Search for the cell housing the specified text and yield its (X, Y) center coordinate. 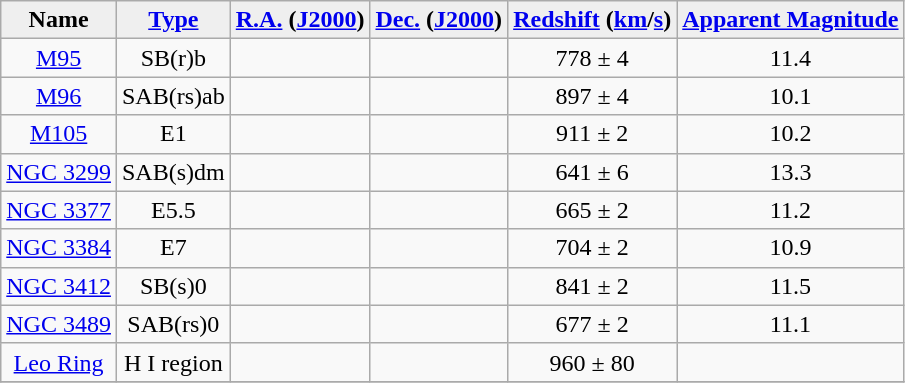
NGC 3489 (59, 324)
SB(r)b (173, 58)
NGC 3299 (59, 172)
897 ± 4 (592, 96)
E7 (173, 248)
11.2 (790, 210)
Redshift (km/s) (592, 20)
Dec. (J2000) (439, 20)
10.1 (790, 96)
Type (173, 20)
SAB(s)dm (173, 172)
10.9 (790, 248)
11.5 (790, 286)
R.A. (J2000) (300, 20)
10.2 (790, 134)
677 ± 2 (592, 324)
Apparent Magnitude (790, 20)
SB(s)0 (173, 286)
NGC 3384 (59, 248)
11.4 (790, 58)
NGC 3377 (59, 210)
Name (59, 20)
Leo Ring (59, 362)
704 ± 2 (592, 248)
665 ± 2 (592, 210)
M96 (59, 96)
841 ± 2 (592, 286)
641 ± 6 (592, 172)
E1 (173, 134)
11.1 (790, 324)
SAB(rs)0 (173, 324)
M105 (59, 134)
SAB(rs)ab (173, 96)
M95 (59, 58)
960 ± 80 (592, 362)
778 ± 4 (592, 58)
911 ± 2 (592, 134)
13.3 (790, 172)
H I region (173, 362)
NGC 3412 (59, 286)
E5.5 (173, 210)
